Extract the [x, y] coordinate from the center of the cell holding the provided text.  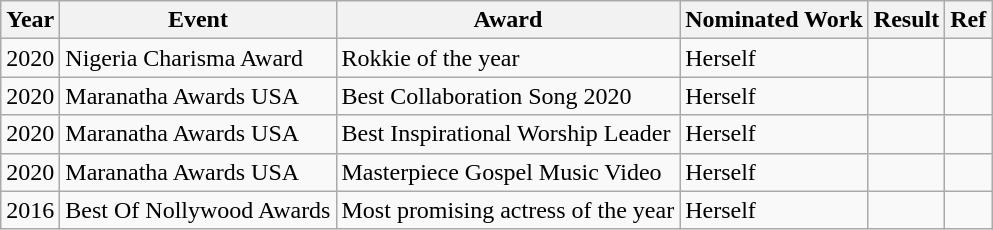
Result [906, 20]
Best Of Nollywood Awards [198, 210]
Nigeria Charisma Award [198, 58]
Best Collaboration Song 2020 [508, 96]
Year [30, 20]
Rokkie of the year [508, 58]
2016 [30, 210]
Nominated Work [774, 20]
Award [508, 20]
Most promising actress of the year [508, 210]
Event [198, 20]
Best Inspirational Worship Leader [508, 134]
Ref [968, 20]
Masterpiece Gospel Music Video [508, 172]
